Search for the cell housing the specified text and yield its [X, Y] center coordinate. 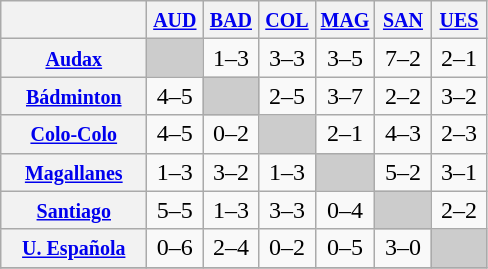
AUD [175, 20]
2–3 [459, 134]
MAG [345, 20]
5–5 [175, 210]
7–2 [403, 58]
3–0 [403, 248]
BAD [231, 20]
0–5 [345, 248]
Audax [74, 58]
Santiago [74, 210]
3–5 [345, 58]
3–1 [459, 172]
0–6 [175, 248]
UES [459, 20]
COL [287, 20]
SAN [403, 20]
4–3 [403, 134]
Magallanes [74, 172]
3–7 [345, 96]
Colo-Colo [74, 134]
0–4 [345, 210]
5–2 [403, 172]
2–5 [287, 96]
2–4 [231, 248]
U. Española [74, 248]
Bádminton [74, 96]
